Capture the cell that displays the provided text and extract its [X, Y] central coordinate. 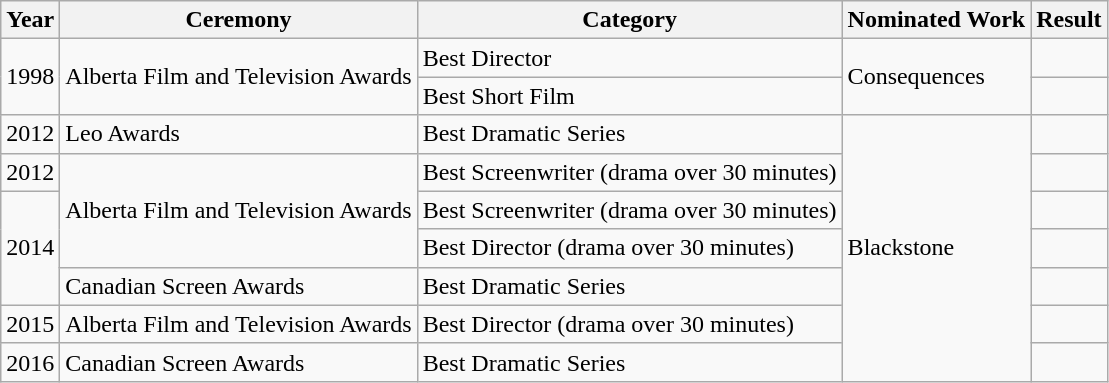
Nominated Work [936, 20]
Best Short Film [630, 96]
Ceremony [238, 20]
2016 [30, 362]
Result [1069, 20]
Best Director [630, 58]
Category [630, 20]
Leo Awards [238, 134]
Consequences [936, 77]
Blackstone [936, 248]
2015 [30, 324]
Year [30, 20]
2014 [30, 248]
1998 [30, 77]
